For the text-containing cell, return its midpoint in [X, Y] coordinate format. 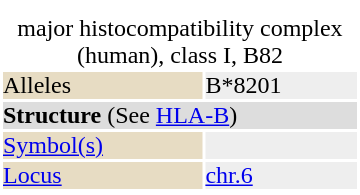
B*8201 [281, 86]
major histocompatibility complex (human), class I, B82 [180, 42]
chr.6 [281, 176]
Symbol(s) [102, 146]
Alleles [102, 86]
Structure (See HLA-B) [180, 116]
Locus [102, 176]
